Return the (x, y) coordinate for the center point of the cell that contains the specified text.  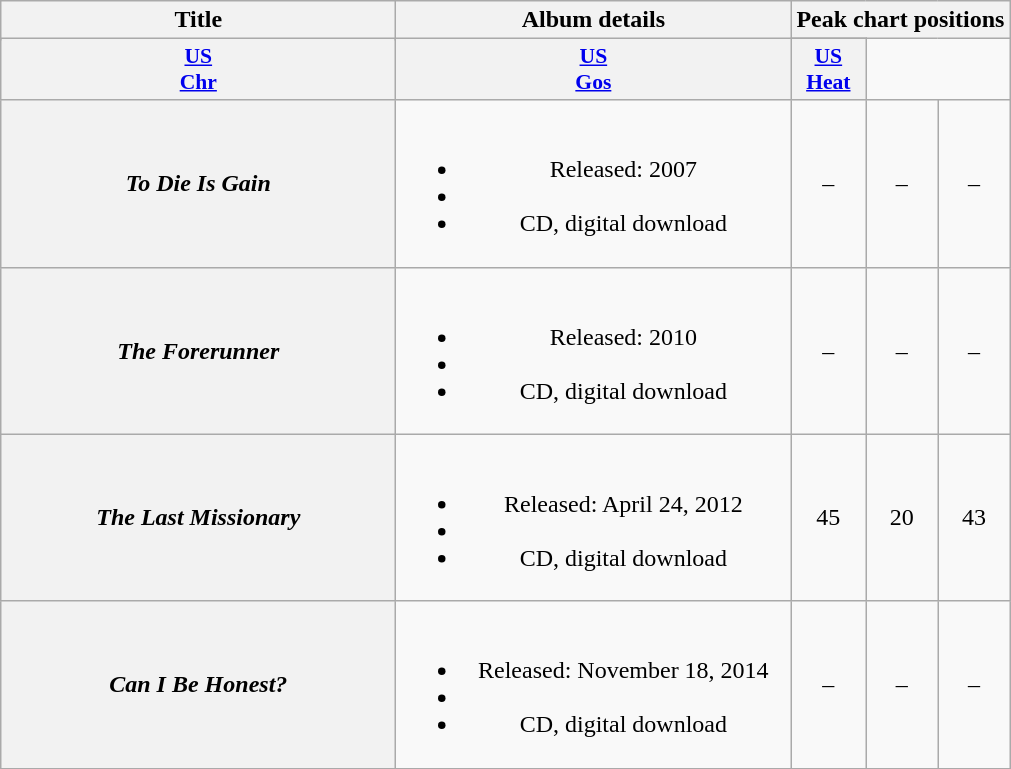
Released: April 24, 2012CD, digital download (594, 518)
Released: 2010CD, digital download (594, 350)
43 (974, 518)
The Last Missionary (198, 518)
Album details (594, 20)
Released: 2007CD, digital download (594, 184)
45 (828, 518)
The Forerunner (198, 350)
20 (902, 518)
To Die Is Gain (198, 184)
Can I Be Honest? (198, 684)
USHeat (828, 70)
Title (198, 20)
Peak chart positions (900, 20)
USChr (198, 70)
Released: November 18, 2014CD, digital download (594, 684)
USGos (594, 70)
